Locate the cell with the specified text and output its [X, Y] center coordinate. 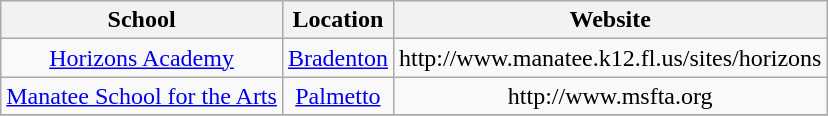
Website [610, 20]
Horizons Academy [142, 58]
http://www.msfta.org [610, 96]
http://www.manatee.k12.fl.us/sites/horizons [610, 58]
School [142, 20]
Manatee School for the Arts [142, 96]
Location [338, 20]
Palmetto [338, 96]
Bradenton [338, 58]
